Return the [X, Y] coordinate for the center point of the cell that contains the specified text.  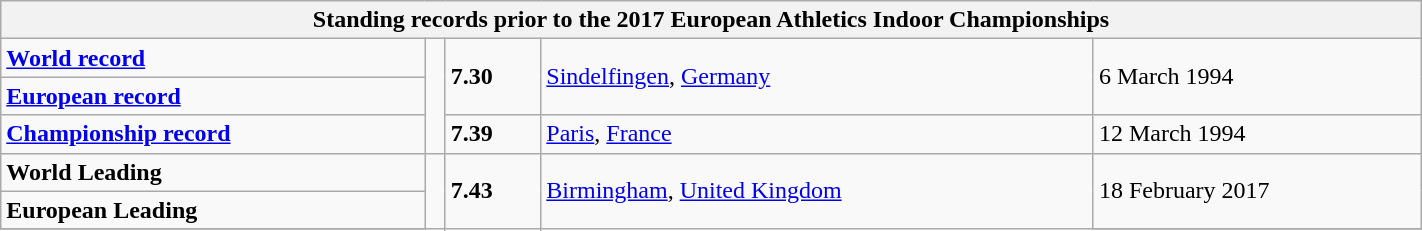
7.43 [493, 191]
12 March 1994 [1257, 134]
European record [213, 96]
Standing records prior to the 2017 European Athletics Indoor Championships [711, 20]
European Leading [213, 210]
Birmingham, United Kingdom [818, 191]
7.39 [493, 134]
Championship record [213, 134]
7.30 [493, 77]
Paris, France [818, 134]
18 February 2017 [1257, 191]
6 March 1994 [1257, 77]
Sindelfingen, Germany [818, 77]
World record [213, 58]
World Leading [213, 172]
